For the text-containing cell, return its midpoint in [x, y] coordinate format. 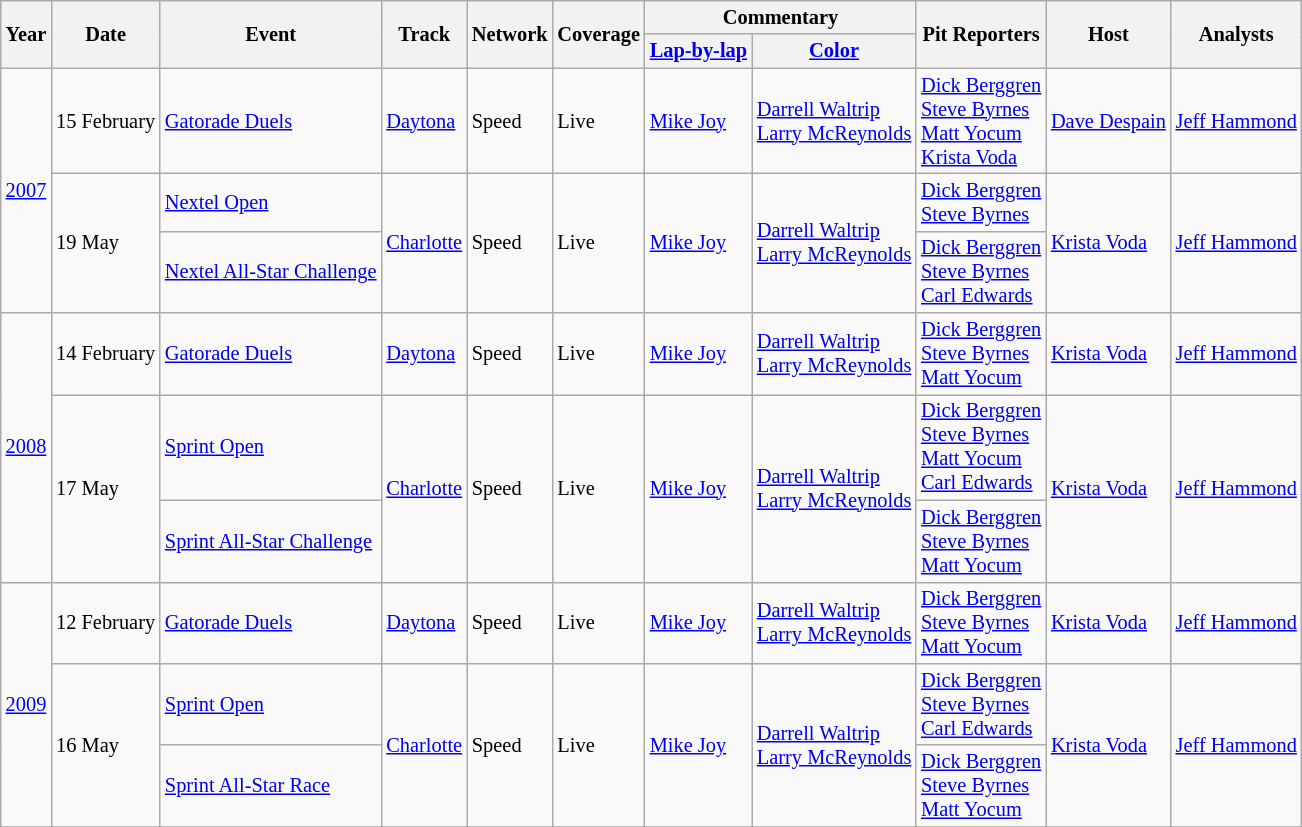
2009 [26, 704]
16 May [106, 744]
12 February [106, 623]
Analysts [1236, 34]
2008 [26, 448]
2007 [26, 190]
Event [270, 34]
Pit Reporters [981, 34]
Dick Berggren Steve Byrnes [981, 202]
Dick Berggren Steve Byrnes Matt Yocum Carl Edwards [981, 447]
Network [510, 34]
Nextel Open [270, 202]
Lap-by-lap [698, 51]
Color [834, 51]
Dick Berggren Steve Byrnes Matt Yocum Krista Voda [981, 121]
Sprint All-Star Challenge [270, 541]
Nextel All-Star Challenge [270, 272]
Commentary [780, 17]
15 February [106, 121]
Track [424, 34]
Dave Despain [1108, 121]
Host [1108, 34]
14 February [106, 354]
Coverage [598, 34]
Year [26, 34]
Date [106, 34]
Sprint All-Star Race [270, 786]
17 May [106, 488]
19 May [106, 242]
